Search for the cell housing the specified text and yield its [x, y] center coordinate. 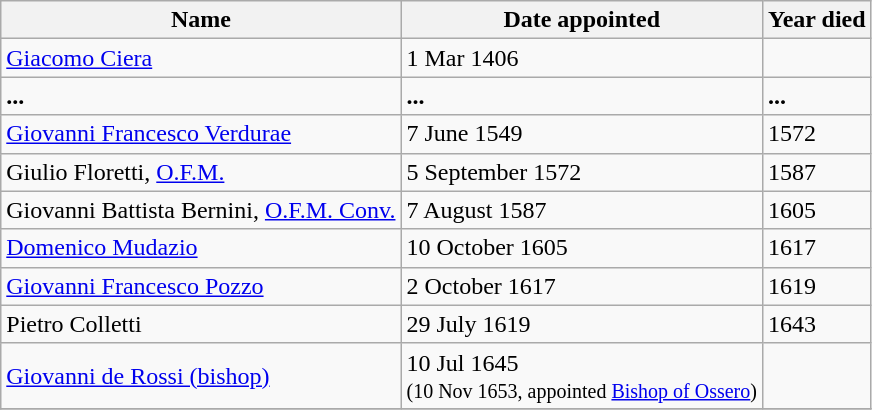
1619 [816, 286]
Giulio Floretti, O.F.M. [201, 172]
10 Jul 1645 (10 Nov 1653, appointed Bishop of Ossero) [582, 376]
Giovanni Battista Bernini, O.F.M. Conv. [201, 210]
10 October 1605 [582, 248]
1617 [816, 248]
29 July 1619 [582, 324]
1605 [816, 210]
Date appointed [582, 20]
1643 [816, 324]
Giacomo Ciera [201, 58]
7 June 1549 [582, 134]
Giovanni de Rossi (bishop) [201, 376]
Giovanni Francesco Pozzo [201, 286]
5 September 1572 [582, 172]
Name [201, 20]
2 October 1617 [582, 286]
Giovanni Francesco Verdurae [201, 134]
7 August 1587 [582, 210]
1572 [816, 134]
Year died [816, 20]
1587 [816, 172]
Domenico Mudazio [201, 248]
Pietro Colletti [201, 324]
1 Mar 1406 [582, 58]
